Output the [x, y] coordinate of the center of the cell containing the given text.  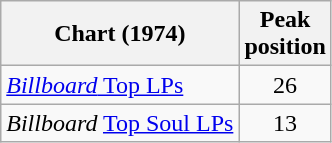
Billboard Top Soul LPs [120, 123]
Chart (1974) [120, 34]
13 [285, 123]
Peakposition [285, 34]
26 [285, 85]
Billboard Top LPs [120, 85]
